Identify which cell holds the provided text, then report its (x, y) central coordinate. 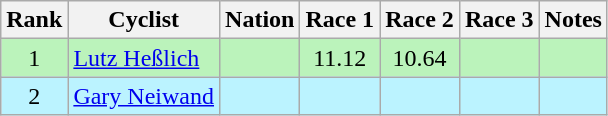
Race 3 (499, 20)
Lutz Heßlich (144, 58)
Rank (34, 20)
1 (34, 58)
10.64 (420, 58)
Nation (260, 20)
Race 1 (340, 20)
Cyclist (144, 20)
2 (34, 96)
11.12 (340, 58)
Gary Neiwand (144, 96)
Notes (573, 20)
Race 2 (420, 20)
